Detect which cell encompasses the target text, then output its (X, Y) center coordinate. 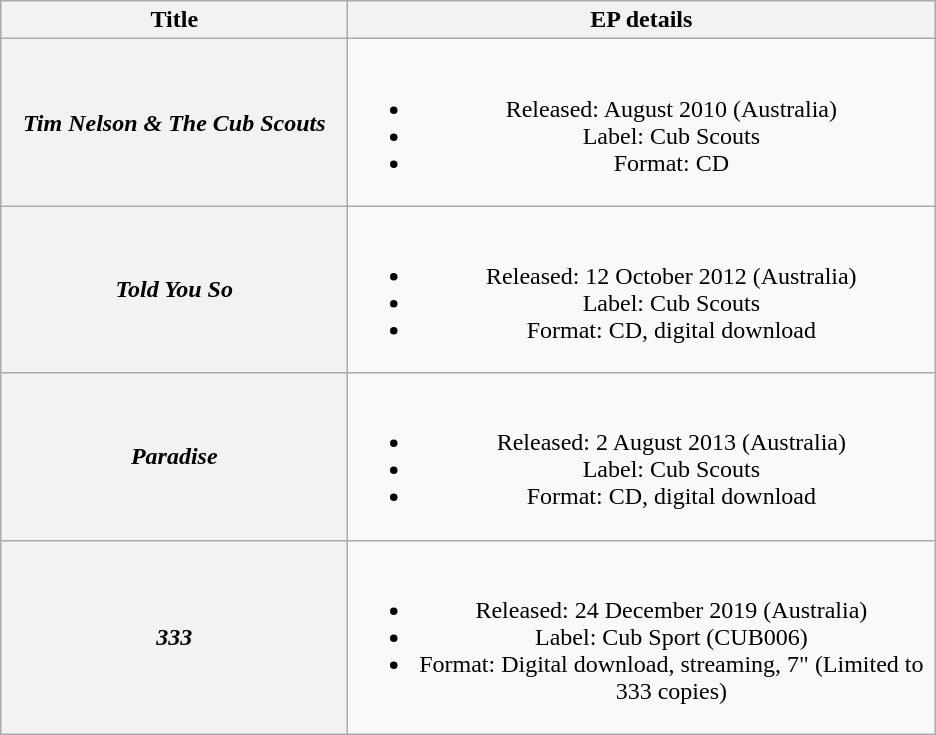
Tim Nelson & The Cub Scouts (174, 122)
333 (174, 637)
Released: August 2010 (Australia)Label: Cub ScoutsFormat: CD (642, 122)
Released: 24 December 2019 (Australia)Label: Cub Sport (CUB006)Format: Digital download, streaming, 7" (Limited to 333 copies) (642, 637)
Told You So (174, 290)
EP details (642, 20)
Released: 2 August 2013 (Australia)Label: Cub ScoutsFormat: CD, digital download (642, 456)
Title (174, 20)
Paradise (174, 456)
Released: 12 October 2012 (Australia)Label: Cub ScoutsFormat: CD, digital download (642, 290)
